Search for the cell housing the specified text and yield its [X, Y] center coordinate. 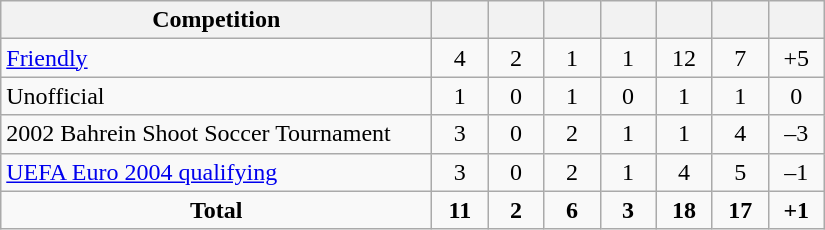
+5 [796, 58]
Competition [216, 20]
–3 [796, 134]
–1 [796, 172]
5 [740, 172]
Total [216, 210]
UEFA Euro 2004 qualifying [216, 172]
18 [684, 210]
7 [740, 58]
2002 Bahrein Shoot Soccer Tournament [216, 134]
11 [460, 210]
+1 [796, 210]
17 [740, 210]
Friendly [216, 58]
12 [684, 58]
6 [572, 210]
Unofficial [216, 96]
